For the text-containing cell, return its midpoint in [X, Y] coordinate format. 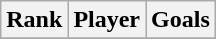
Player [107, 20]
Goals [181, 20]
Rank [34, 20]
